Capture the cell that displays the provided text and extract its [x, y] central coordinate. 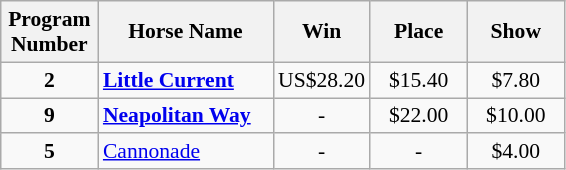
$4.00 [516, 152]
$22.00 [418, 116]
$7.80 [516, 80]
Place [418, 32]
Show [516, 32]
Horse Name [186, 32]
Little Current [186, 80]
Cannonade [186, 152]
9 [50, 116]
Neapolitan Way [186, 116]
Program Number [50, 32]
2 [50, 80]
$10.00 [516, 116]
5 [50, 152]
Win [322, 32]
$15.40 [418, 80]
US$28.20 [322, 80]
